Output the (X, Y) coordinate of the center of the cell containing the given text.  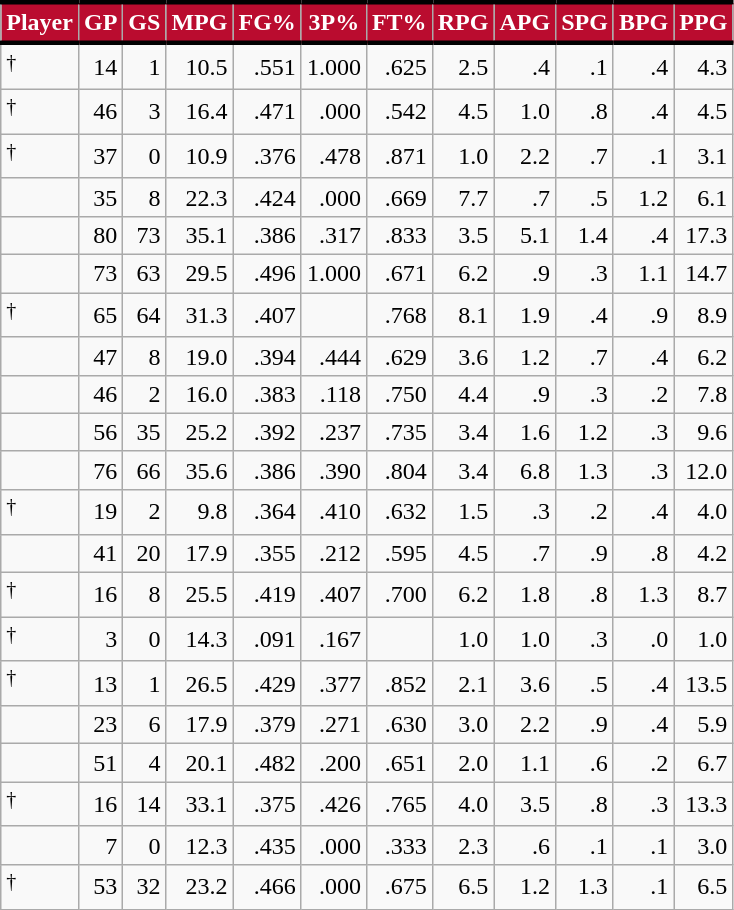
.471 (267, 112)
1.4 (585, 236)
GP (100, 22)
1.6 (525, 432)
APG (525, 22)
2.0 (463, 763)
10.5 (200, 66)
6 (144, 725)
.212 (334, 553)
31.3 (200, 316)
13.5 (704, 684)
1.5 (463, 512)
5.1 (525, 236)
.671 (399, 274)
RPG (463, 22)
33.1 (200, 804)
19.0 (200, 356)
.392 (267, 432)
6.7 (704, 763)
.804 (399, 470)
63 (144, 274)
41 (100, 553)
.542 (399, 112)
.317 (334, 236)
.478 (334, 156)
53 (100, 886)
2.5 (463, 66)
.435 (267, 845)
56 (100, 432)
.852 (399, 684)
.424 (267, 197)
.700 (399, 594)
47 (100, 356)
16.4 (200, 112)
.364 (267, 512)
35.6 (200, 470)
.419 (267, 594)
14.7 (704, 274)
16.0 (200, 394)
26.5 (200, 684)
8.9 (704, 316)
14.3 (200, 640)
1.8 (525, 594)
.765 (399, 804)
.444 (334, 356)
32 (144, 886)
12.3 (200, 845)
.651 (399, 763)
76 (100, 470)
.669 (399, 197)
9.8 (200, 512)
.376 (267, 156)
7.8 (704, 394)
.091 (267, 640)
FG% (267, 22)
.496 (267, 274)
19 (100, 512)
35.1 (200, 236)
.237 (334, 432)
.355 (267, 553)
.426 (334, 804)
.429 (267, 684)
.271 (334, 725)
.466 (267, 886)
.871 (399, 156)
4.4 (463, 394)
.629 (399, 356)
7.7 (463, 197)
FT% (399, 22)
25.2 (200, 432)
5.9 (704, 725)
.750 (399, 394)
12.0 (704, 470)
.200 (334, 763)
8.7 (704, 594)
PPG (704, 22)
.383 (267, 394)
23.2 (200, 886)
.394 (267, 356)
6.1 (704, 197)
64 (144, 316)
51 (100, 763)
BPG (643, 22)
10.9 (200, 156)
.482 (267, 763)
20.1 (200, 763)
6.8 (525, 470)
.0 (643, 640)
.390 (334, 470)
.167 (334, 640)
22.3 (200, 197)
29.5 (200, 274)
20 (144, 553)
13.3 (704, 804)
7 (100, 845)
2.1 (463, 684)
.377 (334, 684)
17.3 (704, 236)
.551 (267, 66)
65 (100, 316)
.625 (399, 66)
3P% (334, 22)
37 (100, 156)
66 (144, 470)
.333 (399, 845)
.632 (399, 512)
.735 (399, 432)
.675 (399, 886)
SPG (585, 22)
1.9 (525, 316)
3.1 (704, 156)
9.6 (704, 432)
.768 (399, 316)
4 (144, 763)
Player (40, 22)
.833 (399, 236)
.410 (334, 512)
.118 (334, 394)
MPG (200, 22)
80 (100, 236)
13 (100, 684)
.630 (399, 725)
.595 (399, 553)
2.3 (463, 845)
GS (144, 22)
25.5 (200, 594)
23 (100, 725)
8.1 (463, 316)
4.3 (704, 66)
.375 (267, 804)
4.2 (704, 553)
.379 (267, 725)
